Provide the (X, Y) coordinate of the cell's center where the given text is located.  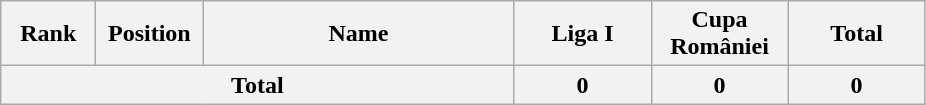
Position (150, 34)
Liga I (582, 34)
Rank (48, 34)
Cupa României (720, 34)
Name (358, 34)
